Search for the cell housing the specified text and yield its (x, y) center coordinate. 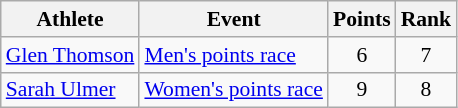
Event (234, 19)
8 (426, 90)
Rank (426, 19)
Athlete (70, 19)
9 (362, 90)
Men's points race (234, 55)
6 (362, 55)
7 (426, 55)
Women's points race (234, 90)
Sarah Ulmer (70, 90)
Points (362, 19)
Glen Thomson (70, 55)
